Output the [X, Y] coordinate of the center of the cell containing the given text.  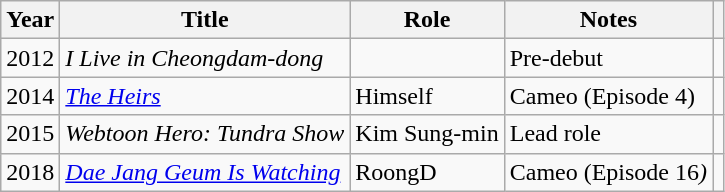
Pre-debut [608, 58]
Cameo (Episode 16) [608, 172]
I Live in Cheongdam-dong [205, 58]
Dae Jang Geum Is Watching [205, 172]
Himself [427, 96]
Year [30, 20]
2018 [30, 172]
RoongD [427, 172]
The Heirs [205, 96]
Role [427, 20]
Kim Sung-min [427, 134]
Lead role [608, 134]
2012 [30, 58]
2014 [30, 96]
2015 [30, 134]
Webtoon Hero: Tundra Show [205, 134]
Title [205, 20]
Notes [608, 20]
Cameo (Episode 4) [608, 96]
